Search for the cell housing the specified text and yield its (x, y) center coordinate. 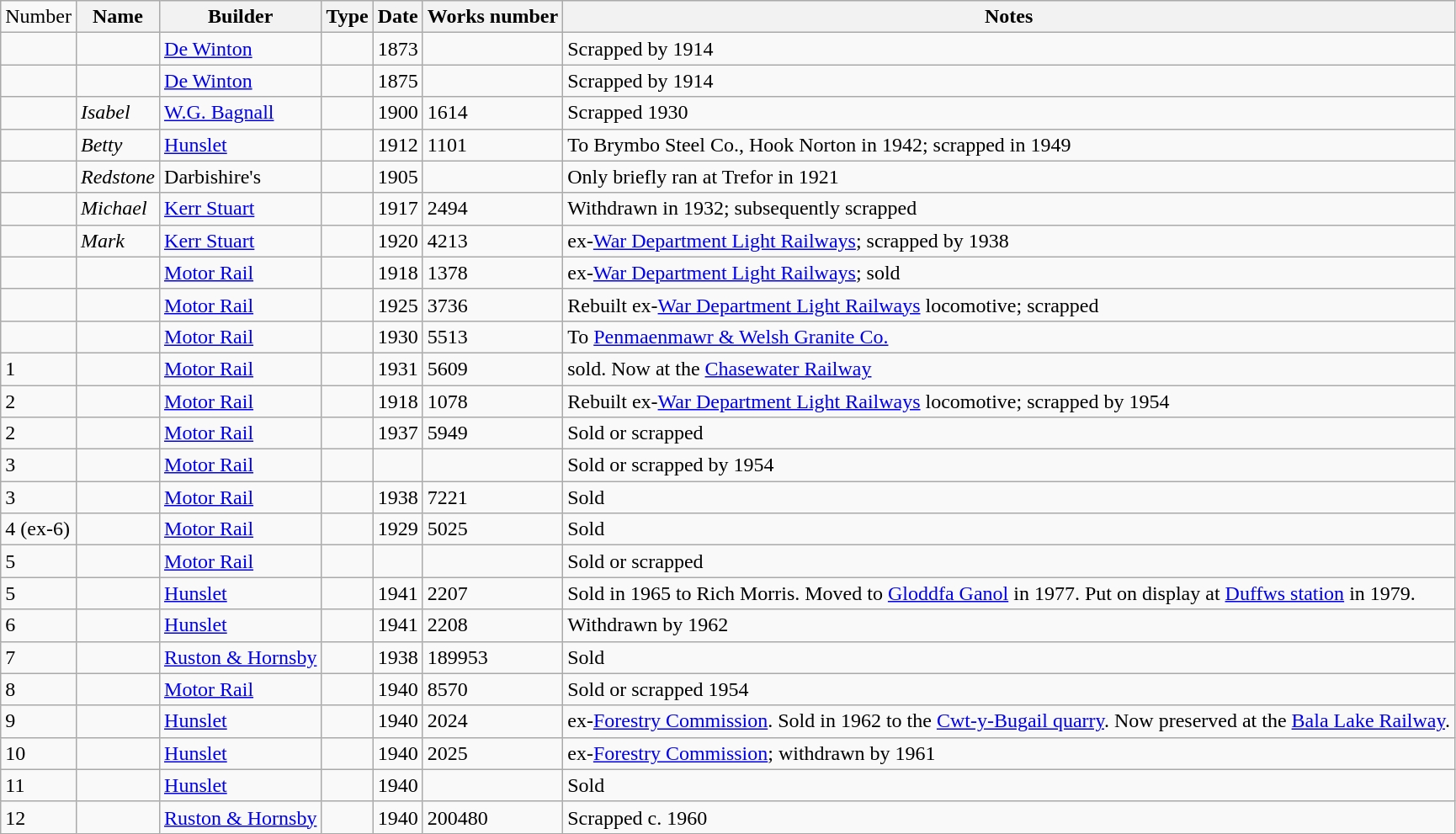
Withdrawn in 1932; subsequently scrapped (1009, 209)
sold. Now at the Chasewater Railway (1009, 369)
Builder (241, 17)
Sold or scrapped 1954 (1009, 689)
Betty (118, 145)
Sold in 1965 to Rich Morris. Moved to Gloddfa Ganol in 1977. Put on display at Duffws station in 1979. (1009, 593)
1931 (397, 369)
Withdrawn by 1962 (1009, 625)
Redstone (118, 177)
Rebuilt ex-War Department Light Railways locomotive; scrapped by 1954 (1009, 401)
1929 (397, 529)
Sold or scrapped by 1954 (1009, 465)
2208 (492, 625)
1614 (492, 113)
To Penmaenmawr & Welsh Granite Co. (1009, 337)
2207 (492, 593)
5513 (492, 337)
1078 (492, 401)
To Brymbo Steel Co., Hook Norton in 1942; scrapped in 1949 (1009, 145)
4 (ex-6) (39, 529)
10 (39, 753)
1 (39, 369)
5609 (492, 369)
Rebuilt ex-War Department Light Railways locomotive; scrapped (1009, 305)
3736 (492, 305)
8570 (492, 689)
189953 (492, 657)
ex-Forestry Commission; withdrawn by 1961 (1009, 753)
1875 (397, 81)
1912 (397, 145)
Scrapped c. 1960 (1009, 817)
1101 (492, 145)
1917 (397, 209)
Notes (1009, 17)
ex-War Department Light Railways; scrapped by 1938 (1009, 241)
ex-Forestry Commission. Sold in 1962 to the Cwt-y-Bugail quarry. Now preserved at the Bala Lake Railway. (1009, 721)
1873 (397, 49)
7221 (492, 497)
Mark (118, 241)
Works number (492, 17)
8 (39, 689)
1900 (397, 113)
Scrapped 1930 (1009, 113)
Number (39, 17)
Type (347, 17)
Isabel (118, 113)
2494 (492, 209)
1930 (397, 337)
4213 (492, 241)
2025 (492, 753)
7 (39, 657)
1925 (397, 305)
Michael (118, 209)
5025 (492, 529)
12 (39, 817)
1378 (492, 273)
1937 (397, 433)
1905 (397, 177)
11 (39, 785)
Darbishire's (241, 177)
Date (397, 17)
Name (118, 17)
Only briefly ran at Trefor in 1921 (1009, 177)
1920 (397, 241)
200480 (492, 817)
9 (39, 721)
6 (39, 625)
5949 (492, 433)
W.G. Bagnall (241, 113)
ex-War Department Light Railways; sold (1009, 273)
2024 (492, 721)
